Capture the cell that displays the provided text and extract its [X, Y] central coordinate. 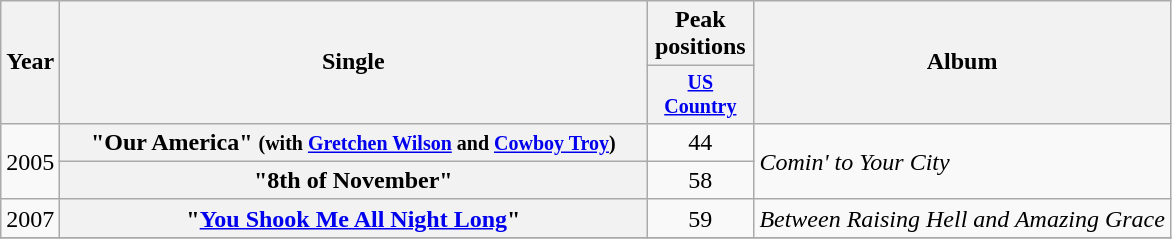
44 [700, 142]
58 [700, 180]
2005 [30, 161]
Single [354, 62]
59 [700, 218]
Album [962, 62]
Year [30, 62]
Comin' to Your City [962, 161]
US Country [700, 94]
"You Shook Me All Night Long" [354, 218]
Peak positions [700, 34]
Between Raising Hell and Amazing Grace [962, 218]
2007 [30, 218]
"Our America" (with Gretchen Wilson and Cowboy Troy) [354, 142]
"8th of November" [354, 180]
